Search for the cell housing the specified text and yield its (x, y) center coordinate. 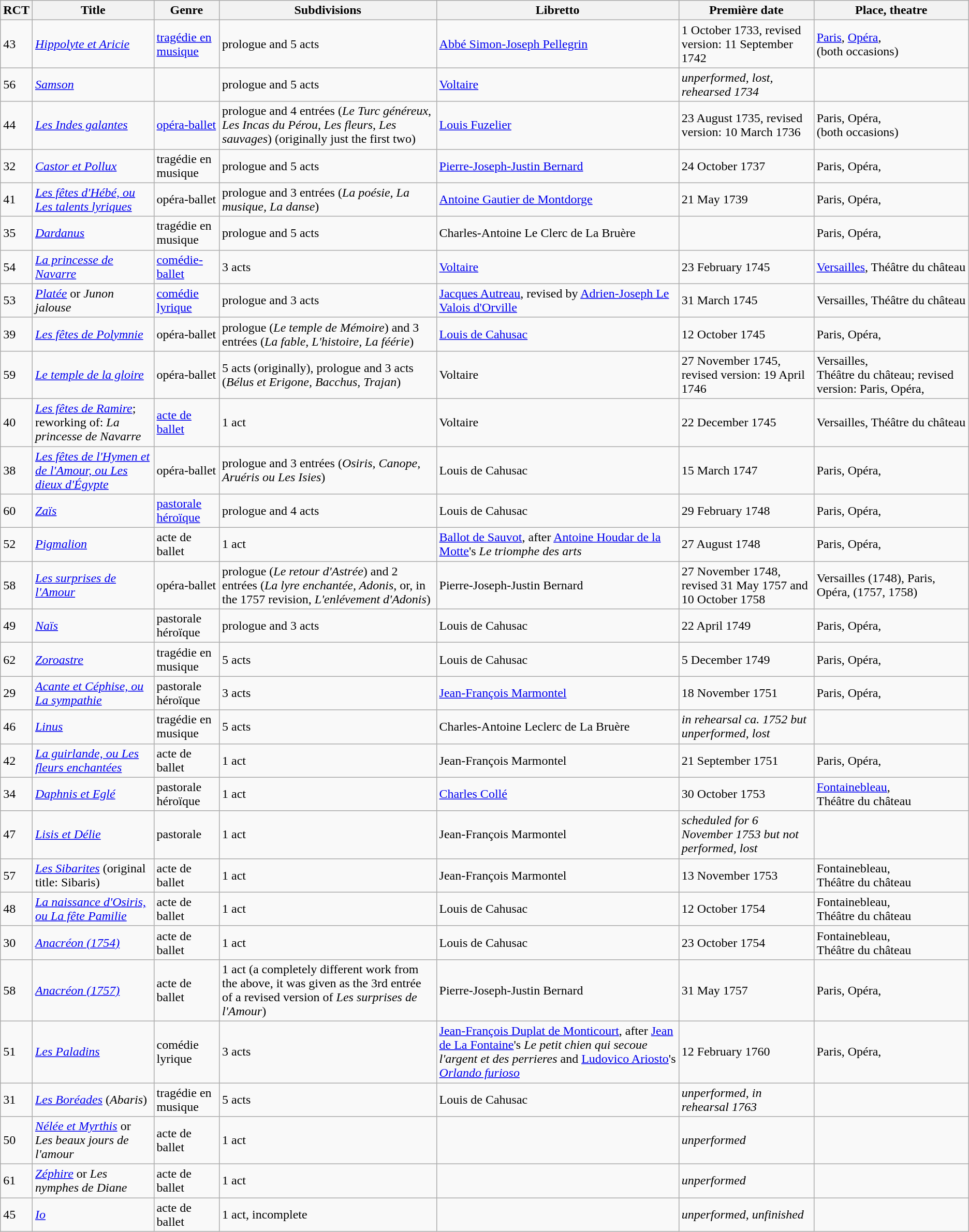
45 (17, 1215)
La princesse de Navarre (93, 267)
27 November 1745, revised version: 19 April 1746 (746, 375)
49 (17, 626)
prologue (Le temple de Mémoire) and 3 entrées (La fable, L'histoire, La féérie) (328, 334)
Libretto (557, 10)
Nélée et Myrthis or Les beaux jours de l'amour (93, 1140)
24 October 1737 (746, 166)
34 (17, 794)
21 September 1751 (746, 761)
48 (17, 909)
38 (17, 470)
1 act (a completely different work from the above, it was given as the 3rd entrée of a revised version of Les surprises de l'Amour) (328, 990)
Charles-Antoine Le Clerc de La Bruère (557, 233)
39 (17, 334)
1 October 1733, revised version: 11 September 1742 (746, 44)
Les fêtes de Ramire; reworking of: La princesse de Navarre (93, 422)
22 December 1745 (746, 422)
23 October 1754 (746, 943)
42 (17, 761)
Acante et Céphise, ou La sympathie (93, 693)
La guirlande, ou Les fleurs enchantées (93, 761)
Abbé Simon-Joseph Pellegrin (557, 44)
scheduled for 6 November 1753 but not performed, lost (746, 835)
56 (17, 85)
Charles-Antoine Leclerc de La Bruère (557, 726)
Zoroastre (93, 659)
51 (17, 1051)
12 February 1760 (746, 1051)
41 (17, 200)
52 (17, 544)
Les Sibarites (original title: Sibaris) (93, 875)
27 August 1748 (746, 544)
Genre (186, 10)
31 March 1745 (746, 300)
Ballot de Sauvot, after Antoine Houdar de la Motte's Le triomphe des arts (557, 544)
Daphnis et Eglé (93, 794)
40 (17, 422)
Anacréon (1757) (93, 990)
Les Paladins (93, 1051)
53 (17, 300)
RCT (17, 10)
22 April 1749 (746, 626)
prologue and 4 entrées (Le Turc généreux, Les Incas du Pérou, Les fleurs, Les sauvages) (originally just the first two) (328, 125)
prologue and 3 entrées (Osiris, Canope, Aruéris ou Les Isies) (328, 470)
Le temple de la gloire (93, 375)
Subdivisions (328, 10)
18 November 1751 (746, 693)
35 (17, 233)
Louis Fuzelier (557, 125)
57 (17, 875)
in rehearsal ca. 1752 but unperformed, lost (746, 726)
Lisis et Délie (93, 835)
29 February 1748 (746, 511)
47 (17, 835)
prologue (Le retour d'Astrée) and 2 entrées (La lyre enchantée, Adonis, or, in the 1757 revision, L'enlévement d'Adonis) (328, 585)
46 (17, 726)
Io (93, 1215)
27 November 1748, revised 31 May 1757 and 10 October 1758 (746, 585)
5 December 1749 (746, 659)
30 (17, 943)
Les Indes galantes (93, 125)
Antoine Gautier de Montdorge (557, 200)
unperformed, in rehearsal 1763 (746, 1099)
Les fêtes d'Hébé, ou Les talents lyriques (93, 200)
Zaïs (93, 511)
31 (17, 1099)
50 (17, 1140)
comédie-ballet (186, 267)
31 May 1757 (746, 990)
Jacques Autreau, revised by Adrien-Joseph Le Valois d'Orville (557, 300)
prologue and 3 entrées (La poésie, La musique, La danse) (328, 200)
Versailles (1748), Paris, Opéra, (1757, 1758) (891, 585)
pastorale (186, 835)
Les fêtes de l'Hymen et de l'Amour, ou Les dieux d'Égypte (93, 470)
Les fêtes de Polymnie (93, 334)
54 (17, 267)
Linus (93, 726)
23 August 1735, revised version: 10 March 1736 (746, 125)
5 acts (originally), prologue and 3 acts (Bélus et Erigone, Bacchus, Trajan) (328, 375)
13 November 1753 (746, 875)
prologue and 4 acts (328, 511)
Naïs (93, 626)
60 (17, 511)
Samson (93, 85)
23 February 1745 (746, 267)
Dardanus (93, 233)
44 (17, 125)
Platée or Junon jalouse (93, 300)
Les surprises de l'Amour (93, 585)
59 (17, 375)
Title (93, 10)
unperformed, unfinished (746, 1215)
61 (17, 1181)
1 act, incomplete (328, 1215)
15 March 1747 (746, 470)
Place, theatre (891, 10)
La naissance d'Osiris, ou La fête Pamilie (93, 909)
Hippolyte et Aricie (93, 44)
unperformed, lost, rehearsed 1734 (746, 85)
12 October 1745 (746, 334)
Zéphire or Les nymphes de Diane (93, 1181)
Première date (746, 10)
32 (17, 166)
Castor et Pollux (93, 166)
21 May 1739 (746, 200)
Pigmalion (93, 544)
Versailles, Théâtre du château; revised version: Paris, Opéra, (891, 375)
Les Boréades (Abaris) (93, 1099)
Charles Collé (557, 794)
12 October 1754 (746, 909)
Anacréon (1754) (93, 943)
43 (17, 44)
62 (17, 659)
30 October 1753 (746, 794)
29 (17, 693)
